Return [x, y] of the center of cell containing provided text 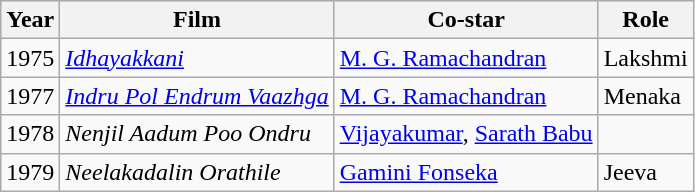
Idhayakkani [197, 58]
Gamini Fonseka [466, 172]
Lakshmi [646, 58]
Vijayakumar, Sarath Babu [466, 134]
Nenjil Aadum Poo Ondru [197, 134]
Menaka [646, 96]
Jeeva [646, 172]
Year [30, 20]
Role [646, 20]
Film [197, 20]
1978 [30, 134]
1977 [30, 96]
Co-star [466, 20]
1975 [30, 58]
1979 [30, 172]
Indru Pol Endrum Vaazhga [197, 96]
Neelakadalin Orathile [197, 172]
